Extract the (X, Y) coordinate from the center of the cell holding the provided text.  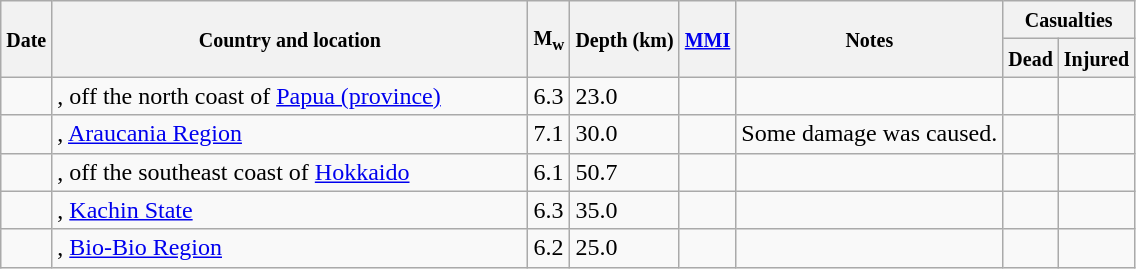
7.1 (549, 134)
30.0 (624, 134)
, Bio-Bio Region (290, 248)
50.7 (624, 172)
Injured (1096, 58)
Mw (549, 39)
25.0 (624, 248)
6.1 (549, 172)
Depth (km) (624, 39)
Casualties (1069, 20)
Some damage was caused. (870, 134)
Date (26, 39)
Dead (1031, 58)
23.0 (624, 96)
MMI (708, 39)
Country and location (290, 39)
, off the north coast of Papua (province) (290, 96)
, Kachin State (290, 210)
, off the southeast coast of Hokkaido (290, 172)
6.2 (549, 248)
Notes (870, 39)
35.0 (624, 210)
, Araucania Region (290, 134)
